Extract the (X, Y) coordinate from the center of the cell holding the provided text.  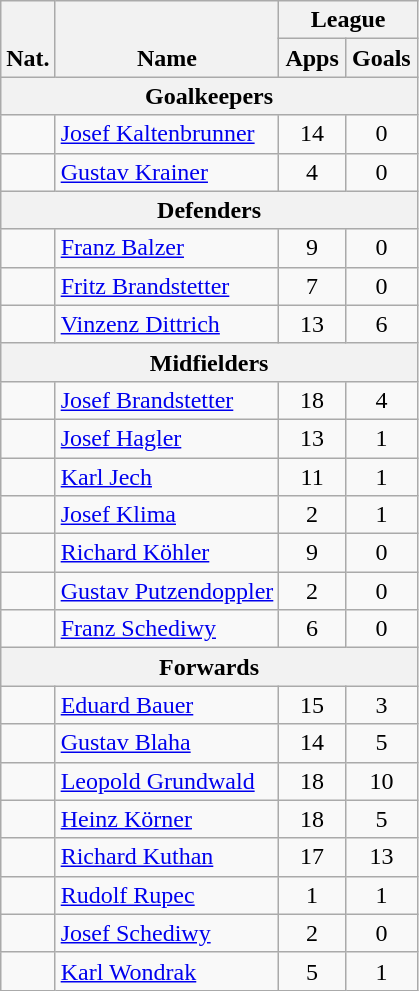
Josef Kaltenbrunner (167, 134)
Franz Balzer (167, 248)
Defenders (210, 210)
Goalkeepers (210, 96)
Forwards (210, 667)
Josef Hagler (167, 438)
Gustav Blaha (167, 743)
Apps (312, 58)
Midfielders (210, 362)
Rudolf Rupec (167, 895)
Vinzenz Dittrich (167, 324)
Fritz Brandstetter (167, 286)
11 (312, 477)
Leopold Grundwald (167, 781)
Josef Schediwy (167, 933)
Josef Klima (167, 515)
Eduard Bauer (167, 705)
Richard Kuthan (167, 857)
17 (312, 857)
Goals (381, 58)
Gustav Putzendoppler (167, 591)
Karl Jech (167, 477)
League (348, 20)
Franz Schediwy (167, 629)
10 (381, 781)
Gustav Krainer (167, 172)
Nat. (28, 39)
Richard Köhler (167, 553)
Josef Brandstetter (167, 400)
Name (167, 39)
Karl Wondrak (167, 971)
15 (312, 705)
3 (381, 705)
7 (312, 286)
Heinz Körner (167, 819)
